Return the (x, y) coordinate for the center point of the cell that contains the specified text.  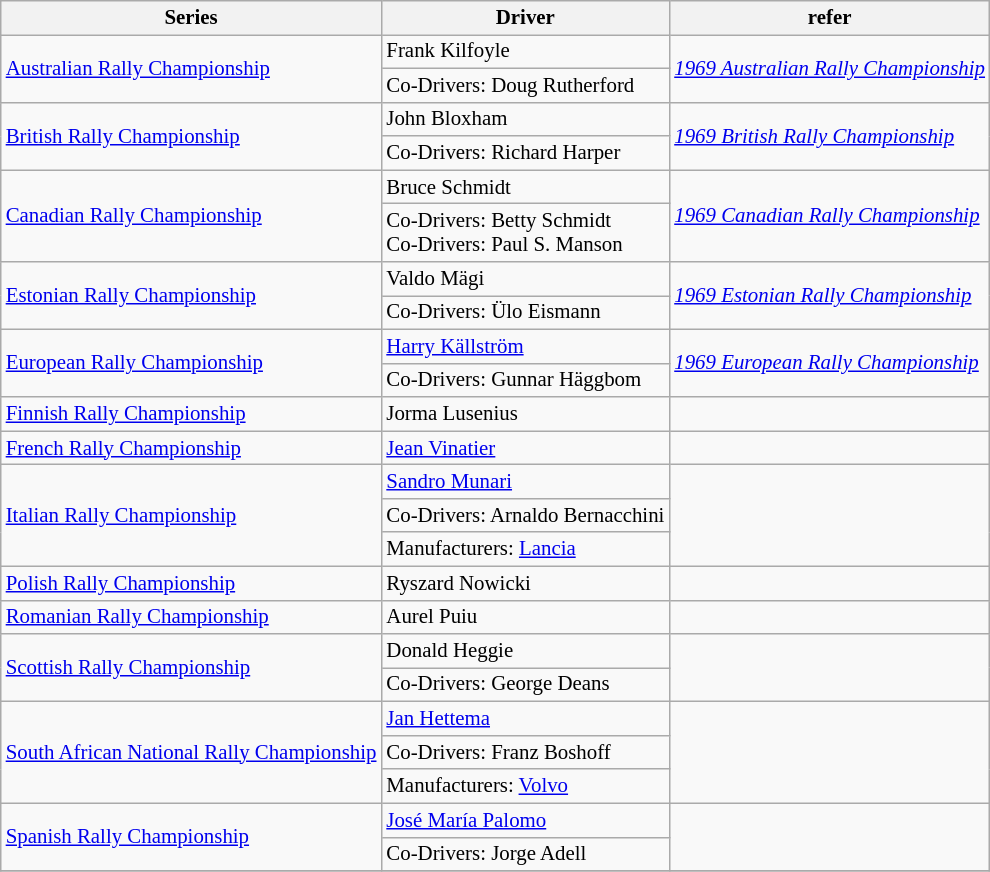
Sandro Munari (525, 482)
Co-Drivers: Arnaldo Bernacchini (525, 515)
José María Palomo (525, 820)
Canadian Rally Championship (192, 216)
Co-Drivers: Ülo Eismann (525, 312)
European Rally Championship (192, 363)
Harry Källström (525, 346)
Australian Rally Championship (192, 68)
Ryszard Nowicki (525, 583)
Aurel Puiu (525, 617)
Polish Rally Championship (192, 583)
Jean Vinatier (525, 448)
Manufacturers: Volvo (525, 786)
Estonian Rally Championship (192, 296)
Co-Drivers: Franz Boshoff (525, 752)
Co-Drivers: Richard Harper (525, 153)
Driver (525, 18)
Romanian Rally Championship (192, 617)
Italian Rally Championship (192, 516)
British Rally Championship (192, 136)
Co-Drivers: George Deans (525, 685)
refer (830, 18)
Frank Kilfoyle (525, 51)
French Rally Championship (192, 448)
South African National Rally Championship (192, 753)
Donald Heggie (525, 651)
Co-Drivers: Jorge Adell (525, 854)
Bruce Schmidt (525, 187)
1969 Estonian Rally Championship (830, 296)
Jan Hettema (525, 719)
Co-Drivers: Gunnar Häggbom (525, 380)
Manufacturers: Lancia (525, 549)
1969 Australian Rally Championship (830, 68)
Series (192, 18)
Jorma Lusenius (525, 414)
Spanish Rally Championship (192, 837)
John Bloxham (525, 119)
1969 British Rally Championship (830, 136)
1969 European Rally Championship (830, 363)
Co-Drivers: Betty SchmidtCo-Drivers: Paul S. Manson (525, 233)
Valdo Mägi (525, 279)
1969 Canadian Rally Championship (830, 216)
Finnish Rally Championship (192, 414)
Scottish Rally Championship (192, 668)
Co-Drivers: Doug Rutherford (525, 85)
